For the text-containing cell, return its midpoint in [X, Y] coordinate format. 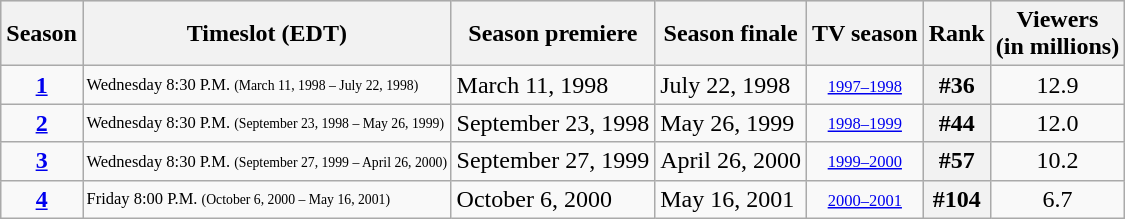
Season premiere [553, 34]
Season [42, 34]
Season finale [731, 34]
2000–2001 [864, 199]
#36 [956, 85]
10.2 [1057, 161]
#104 [956, 199]
September 23, 1998 [553, 123]
Rank [956, 34]
#57 [956, 161]
6.7 [1057, 199]
1998–1999 [864, 123]
March 11, 1998 [553, 85]
Wednesday 8:30 P.M. (September 23, 1998 – May 26, 1999) [266, 123]
May 16, 2001 [731, 199]
Viewers(in millions) [1057, 34]
3 [42, 161]
October 6, 2000 [553, 199]
Wednesday 8:30 P.M. (September 27, 1999 – April 26, 2000) [266, 161]
Wednesday 8:30 P.M. (March 11, 1998 – July 22, 1998) [266, 85]
July 22, 1998 [731, 85]
September 27, 1999 [553, 161]
2 [42, 123]
TV season [864, 34]
12.9 [1057, 85]
Timeslot (EDT) [266, 34]
1 [42, 85]
4 [42, 199]
Friday 8:00 P.M. (October 6, 2000 – May 16, 2001) [266, 199]
12.0 [1057, 123]
April 26, 2000 [731, 161]
1999–2000 [864, 161]
May 26, 1999 [731, 123]
1997–1998 [864, 85]
#44 [956, 123]
